Return [X, Y] of the center of cell containing provided text 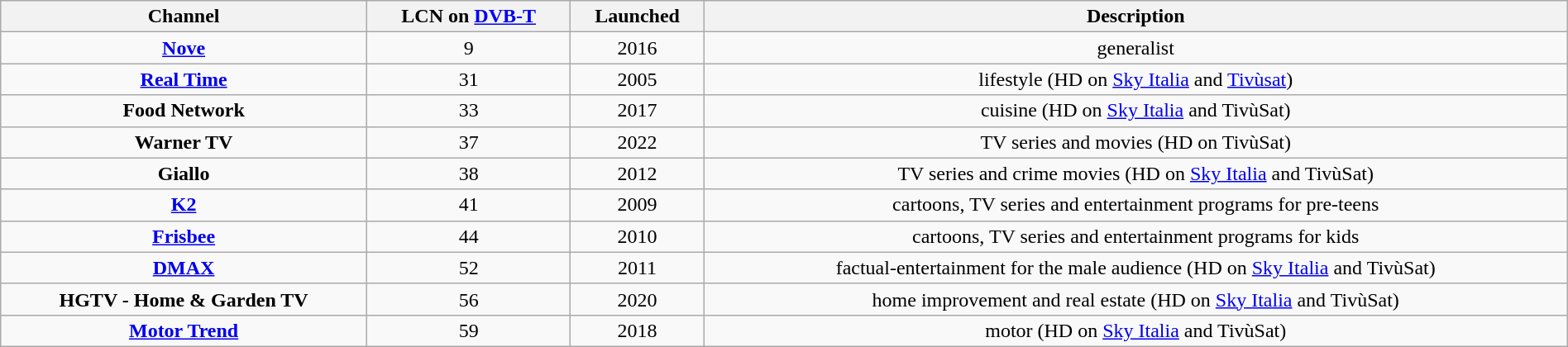
41 [468, 205]
33 [468, 111]
Motor Trend [184, 330]
Real Time [184, 79]
Channel [184, 17]
Warner TV [184, 142]
K2 [184, 205]
home improvement and real estate (HD on Sky Italia and TivùSat) [1135, 299]
LCN on DVB-T [468, 17]
cartoons, TV series and entertainment programs for kids [1135, 236]
2010 [637, 236]
Launched [637, 17]
2011 [637, 268]
2005 [637, 79]
2017 [637, 111]
56 [468, 299]
TV series and movies (HD on TivùSat) [1135, 142]
38 [468, 173]
31 [468, 79]
Giallo [184, 173]
Nove [184, 48]
37 [468, 142]
factual-entertainment for the male audience (HD on Sky Italia and TivùSat) [1135, 268]
9 [468, 48]
DMAX [184, 268]
cuisine (HD on Sky Italia and TivùSat) [1135, 111]
cartoons, TV series and entertainment programs for pre-teens [1135, 205]
2020 [637, 299]
Frisbee [184, 236]
52 [468, 268]
44 [468, 236]
generalist [1135, 48]
HGTV - Home & Garden TV [184, 299]
59 [468, 330]
motor (HD on Sky Italia and TivùSat) [1135, 330]
TV series and crime movies (HD on Sky Italia and TivùSat) [1135, 173]
Description [1135, 17]
lifestyle (HD on Sky Italia and Tivùsat) [1135, 79]
2018 [637, 330]
2022 [637, 142]
2009 [637, 205]
2012 [637, 173]
2016 [637, 48]
Food Network [184, 111]
